From the cell containing the given text, extract its center point as (X, Y) coordinate. 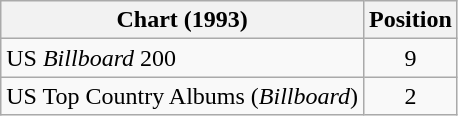
Position (411, 20)
US Billboard 200 (182, 58)
9 (411, 58)
US Top Country Albums (Billboard) (182, 96)
Chart (1993) (182, 20)
2 (411, 96)
